Capture the cell that displays the provided text and extract its (X, Y) central coordinate. 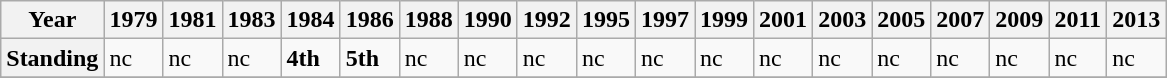
1983 (252, 20)
2009 (1020, 20)
1986 (370, 20)
2011 (1078, 20)
2005 (902, 20)
1992 (546, 20)
Standing (52, 58)
Year (52, 20)
1988 (428, 20)
1981 (192, 20)
4th (310, 58)
2003 (842, 20)
1979 (134, 20)
1995 (606, 20)
1984 (310, 20)
1990 (488, 20)
5th (370, 58)
2007 (960, 20)
1997 (664, 20)
2001 (784, 20)
2013 (1136, 20)
1999 (724, 20)
